Output the [x, y] coordinate of the center of the cell containing the given text.  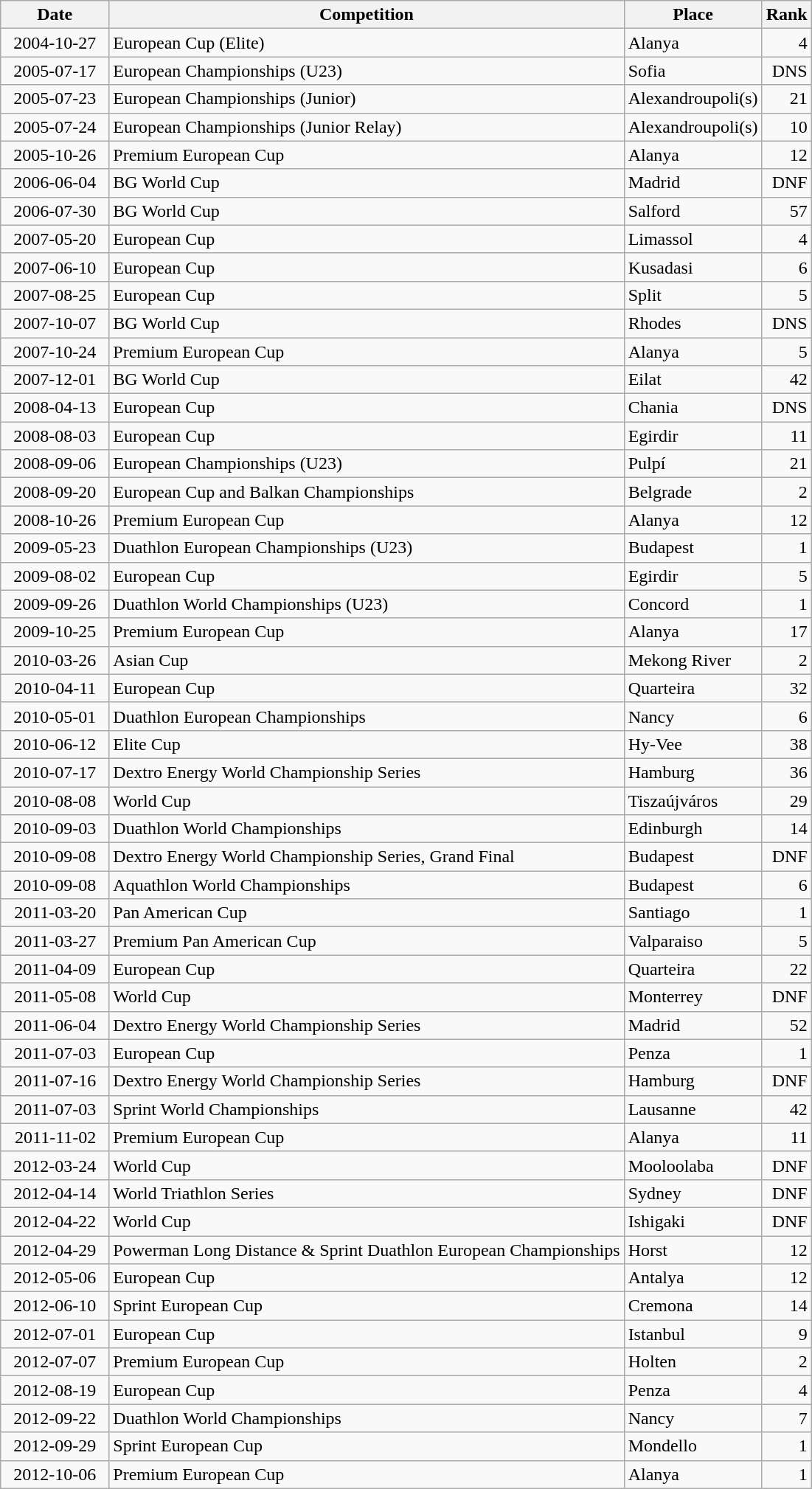
Mekong River [693, 660]
2008-09-06 [55, 464]
2009-08-02 [55, 576]
Hy-Vee [693, 744]
Sprint World Championships [367, 1109]
2005-07-23 [55, 99]
2011-05-08 [55, 997]
2012-06-10 [55, 1306]
Santiago [693, 913]
Istanbul [693, 1334]
2012-08-19 [55, 1390]
2008-10-26 [55, 520]
2011-04-09 [55, 969]
10 [786, 127]
European Championships (Junior Relay) [367, 127]
Eilat [693, 380]
European Championships (Junior) [367, 99]
22 [786, 969]
Duathlon European Championships [367, 716]
2010-08-08 [55, 800]
Duathlon European Championships (U23) [367, 548]
2004-10-27 [55, 43]
2005-07-24 [55, 127]
2010-07-17 [55, 772]
2012-09-22 [55, 1418]
2006-07-30 [55, 211]
2005-07-17 [55, 71]
Powerman Long Distance & Sprint Duathlon European Championships [367, 1250]
2011-03-27 [55, 941]
2010-06-12 [55, 744]
Valparaiso [693, 941]
Split [693, 295]
2012-07-07 [55, 1362]
7 [786, 1418]
2012-09-29 [55, 1446]
Premium Pan American Cup [367, 941]
29 [786, 800]
Chania [693, 408]
Mondello [693, 1446]
Concord [693, 604]
Dextro Energy World Championship Series, Grand Final [367, 857]
Competition [367, 15]
2011-11-02 [55, 1137]
2009-09-26 [55, 604]
Antalya [693, 1278]
36 [786, 772]
2007-05-20 [55, 239]
2006-06-04 [55, 183]
Lausanne [693, 1109]
2011-03-20 [55, 913]
Rhodes [693, 323]
Cremona [693, 1306]
European Cup (Elite) [367, 43]
2012-03-24 [55, 1165]
Mooloolaba [693, 1165]
Aquathlon World Championships [367, 885]
World Triathlon Series [367, 1193]
2010-05-01 [55, 716]
2012-10-06 [55, 1474]
Pan American Cup [367, 913]
57 [786, 211]
Pulpí [693, 464]
2008-08-03 [55, 436]
52 [786, 1025]
2008-09-20 [55, 492]
32 [786, 688]
38 [786, 744]
Monterrey [693, 997]
2012-04-22 [55, 1221]
Horst [693, 1250]
European Cup and Balkan Championships [367, 492]
2012-04-29 [55, 1250]
2007-10-24 [55, 352]
Holten [693, 1362]
2010-03-26 [55, 660]
2012-05-06 [55, 1278]
2008-04-13 [55, 408]
2007-12-01 [55, 380]
2011-07-16 [55, 1081]
Rank [786, 15]
Belgrade [693, 492]
Date [55, 15]
2007-08-25 [55, 295]
2012-04-14 [55, 1193]
9 [786, 1334]
2009-05-23 [55, 548]
Duathlon World Championships (U23) [367, 604]
17 [786, 632]
Ishigaki [693, 1221]
Sydney [693, 1193]
Asian Cup [367, 660]
Sofia [693, 71]
2010-09-03 [55, 829]
Salford [693, 211]
Edinburgh [693, 829]
Place [693, 15]
Tiszaújváros [693, 800]
2011-06-04 [55, 1025]
2010-04-11 [55, 688]
Kusadasi [693, 267]
Limassol [693, 239]
Elite Cup [367, 744]
2012-07-01 [55, 1334]
2007-06-10 [55, 267]
2005-10-26 [55, 155]
2009-10-25 [55, 632]
2007-10-07 [55, 323]
